Capture the cell that displays the provided text and extract its (x, y) central coordinate. 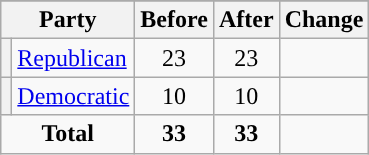
After (246, 20)
Republican (74, 58)
Change (324, 20)
Democratic (74, 96)
Total (68, 134)
Before (174, 20)
Party (68, 20)
